Scan for the cell matching the given text and deliver its [x, y] coordinate at center. 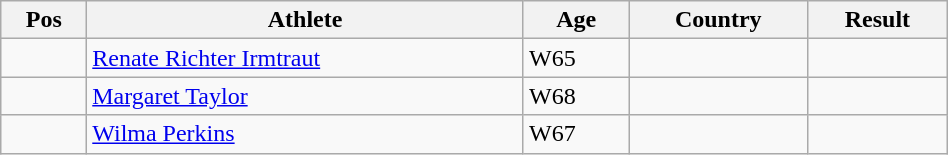
Wilma Perkins [306, 134]
Margaret Taylor [306, 96]
Result [878, 20]
Renate Richter Irmtraut [306, 58]
Athlete [306, 20]
W65 [576, 58]
W68 [576, 96]
Country [718, 20]
Pos [44, 20]
Age [576, 20]
W67 [576, 134]
